Locate the cell with the specified text and output its (x, y) center coordinate. 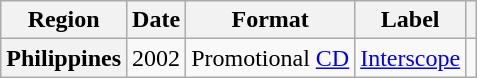
Format (270, 20)
Interscope (410, 58)
Region (64, 20)
2002 (156, 58)
Promotional CD (270, 58)
Philippines (64, 58)
Label (410, 20)
Date (156, 20)
